Output the (x, y) coordinate of the center of the cell containing the given text.  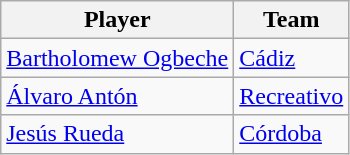
Cádiz (292, 58)
Jesús Rueda (118, 134)
Bartholomew Ogbeche (118, 58)
Recreativo (292, 96)
Player (118, 20)
Álvaro Antón (118, 96)
Córdoba (292, 134)
Team (292, 20)
